Output the (x, y) coordinate of the center of the cell containing the given text.  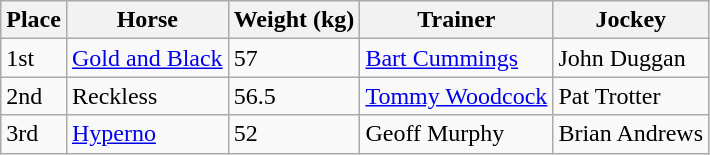
52 (294, 134)
Jockey (631, 20)
57 (294, 58)
Tommy Woodcock (456, 96)
Place (34, 20)
Hyperno (147, 134)
56.5 (294, 96)
Gold and Black (147, 58)
Pat Trotter (631, 96)
1st (34, 58)
Trainer (456, 20)
Reckless (147, 96)
Horse (147, 20)
Weight (kg) (294, 20)
Brian Andrews (631, 134)
Geoff Murphy (456, 134)
Bart Cummings (456, 58)
2nd (34, 96)
3rd (34, 134)
John Duggan (631, 58)
